Pinpoint the cell where the given text exists, returning its (X, Y) midpoint coordinate. 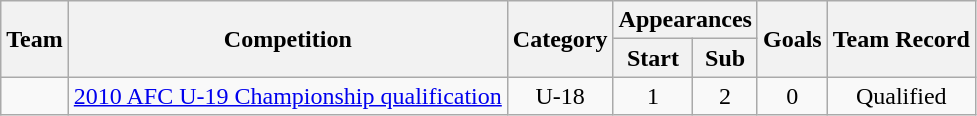
1 (653, 96)
0 (792, 96)
Start (653, 58)
U-18 (560, 96)
Competition (288, 39)
Qualified (901, 96)
Category (560, 39)
Sub (726, 58)
Appearances (685, 20)
Team Record (901, 39)
2010 AFC U-19 Championship qualification (288, 96)
2 (726, 96)
Team (35, 39)
Goals (792, 39)
